Return the (X, Y) coordinate for the center point of the cell that contains the specified text.  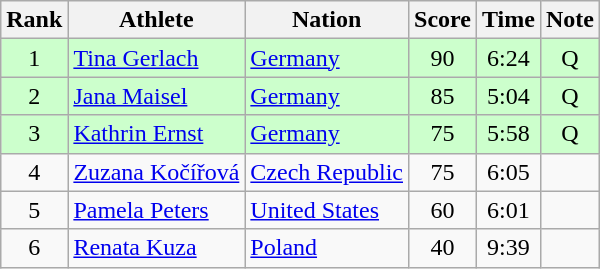
5:58 (508, 134)
6:01 (508, 210)
Time (508, 20)
1 (34, 58)
40 (443, 248)
Jana Maisel (156, 96)
Note (570, 20)
3 (34, 134)
5 (34, 210)
9:39 (508, 248)
Renata Kuza (156, 248)
6:24 (508, 58)
85 (443, 96)
Score (443, 20)
Poland (327, 248)
Zuzana Kočířová (156, 172)
Kathrin Ernst (156, 134)
5:04 (508, 96)
Pamela Peters (156, 210)
60 (443, 210)
Athlete (156, 20)
United States (327, 210)
4 (34, 172)
Tina Gerlach (156, 58)
Nation (327, 20)
6 (34, 248)
Rank (34, 20)
90 (443, 58)
Czech Republic (327, 172)
2 (34, 96)
6:05 (508, 172)
